Extract the [x, y] coordinate from the center of the cell holding the provided text.  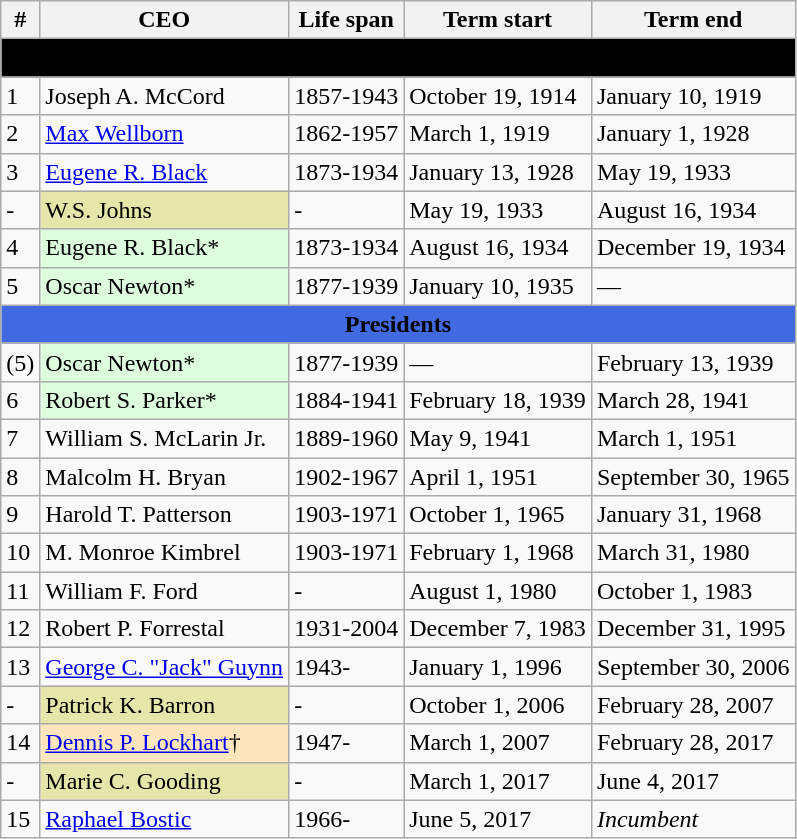
Patrick K. Barron [164, 705]
January 13, 1928 [498, 172]
March 28, 1941 [693, 400]
14 [20, 743]
December 31, 1995 [693, 629]
George C. "Jack" Guynn [164, 667]
Life span [346, 20]
(5) [20, 362]
October 1, 2006 [498, 705]
May 9, 1941 [498, 438]
October 1, 1965 [498, 515]
March 1, 2017 [498, 781]
January 1, 1928 [693, 134]
September 30, 2006 [693, 667]
1943- [346, 667]
9 [20, 515]
February 28, 2017 [693, 743]
February 13, 1939 [693, 362]
3 [20, 172]
March 1, 1951 [693, 438]
Max Wellborn [164, 134]
5 [20, 286]
# [20, 20]
12 [20, 629]
April 1, 1951 [498, 477]
Malcolm H. Bryan [164, 477]
Harold T. Patterson [164, 515]
10 [20, 553]
February 28, 2007 [693, 705]
December 19, 1934 [693, 248]
January 10, 1935 [498, 286]
January 10, 1919 [693, 96]
Governors [398, 58]
1884-1941 [346, 400]
Joseph A. McCord [164, 96]
Term start [498, 20]
March 1, 1919 [498, 134]
4 [20, 248]
Raphael Bostic [164, 819]
1 [20, 96]
January 1, 1996 [498, 667]
2 [20, 134]
11 [20, 591]
March 1, 2007 [498, 743]
William S. McLarin Jr. [164, 438]
Incumbent [693, 819]
1857-1943 [346, 96]
January 31, 1968 [693, 515]
Presidents [398, 324]
1947- [346, 743]
Term end [693, 20]
1902-1967 [346, 477]
13 [20, 667]
1966- [346, 819]
February 1, 1968 [498, 553]
M. Monroe Kimbrel [164, 553]
1889-1960 [346, 438]
Marie C. Gooding [164, 781]
Robert P. Forrestal [164, 629]
June 5, 2017 [498, 819]
Eugene R. Black [164, 172]
William F. Ford [164, 591]
8 [20, 477]
1862-1957 [346, 134]
December 7, 1983 [498, 629]
September 30, 1965 [693, 477]
1931-2004 [346, 629]
6 [20, 400]
Eugene R. Black* [164, 248]
W.S. Johns [164, 210]
7 [20, 438]
February 18, 1939 [498, 400]
Dennis P. Lockhart† [164, 743]
March 31, 1980 [693, 553]
October 19, 1914 [498, 96]
August 1, 1980 [498, 591]
15 [20, 819]
CEO [164, 20]
June 4, 2017 [693, 781]
Robert S. Parker* [164, 400]
October 1, 1983 [693, 591]
